From the cell containing the given text, extract its center point as (x, y) coordinate. 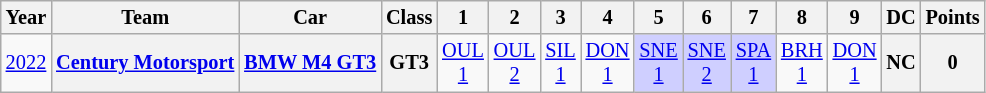
7 (754, 17)
1 (463, 17)
DC (900, 17)
Year (26, 17)
8 (802, 17)
2 (515, 17)
9 (855, 17)
SPA1 (754, 63)
SIL1 (560, 63)
SNE1 (658, 63)
2022 (26, 63)
BRH1 (802, 63)
Class (409, 17)
4 (608, 17)
BMW M4 GT3 (310, 63)
NC (900, 63)
SNE2 (707, 63)
OUL1 (463, 63)
GT3 (409, 63)
Team (145, 17)
5 (658, 17)
Century Motorsport (145, 63)
Points (953, 17)
6 (707, 17)
Car (310, 17)
OUL2 (515, 63)
3 (560, 17)
0 (953, 63)
